Provide the [x, y] coordinate of the cell's center where the given text is located.  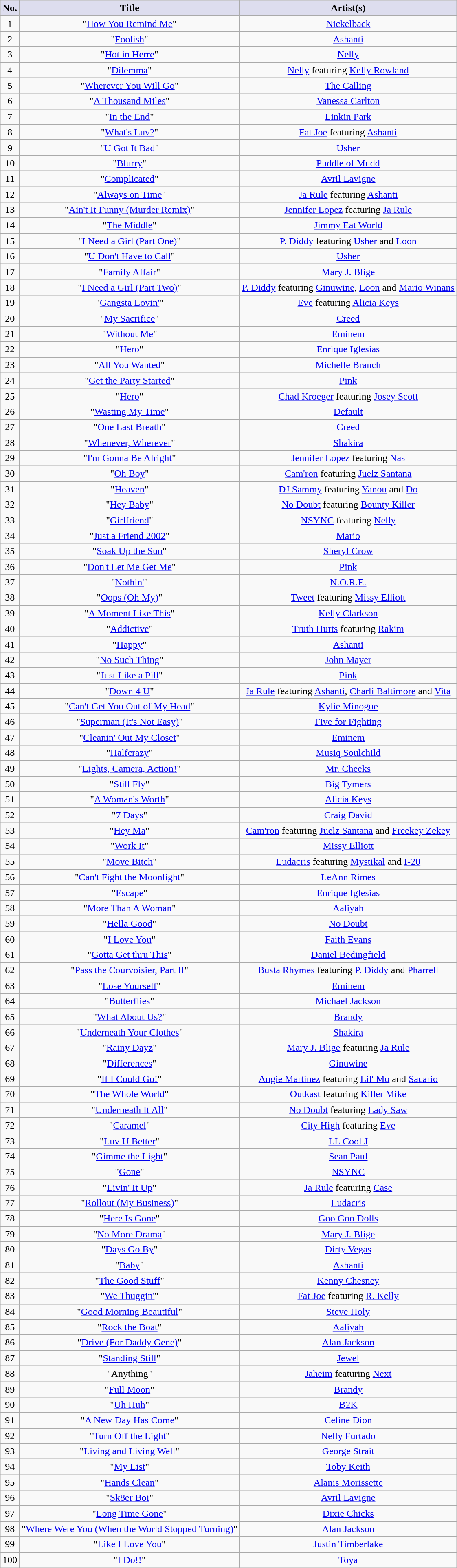
71 [10, 1110]
39 [10, 613]
26 [10, 411]
82 [10, 1281]
88 [10, 1374]
Toby Keith [348, 1467]
Artist(s) [348, 8]
49 [10, 769]
76 [10, 1188]
Michelle Branch [348, 365]
Five for Fighting [348, 722]
"Just a Friend 2002" [130, 536]
"Cleanin' Out My Closet" [130, 738]
"If I Could Go!" [130, 1079]
"Luv U Better" [130, 1141]
Jaheim featuring Next [348, 1374]
27 [10, 427]
34 [10, 536]
69 [10, 1079]
57 [10, 892]
Outkast featuring Killer Mike [348, 1094]
4 [10, 70]
"Blurry" [130, 163]
Busta Rhymes featuring P. Diddy and Pharrell [348, 970]
12 [10, 194]
99 [10, 1544]
"Pass the Courvoisier, Part II" [130, 970]
Alicia Keys [348, 799]
92 [10, 1435]
6 [10, 101]
"Full Moon" [130, 1389]
John Mayer [348, 660]
Ginuwine [348, 1063]
"Underneath Your Clothes" [130, 1032]
43 [10, 675]
Nelly Furtado [348, 1435]
3 [10, 55]
"A Thousand Miles" [130, 101]
"Escape" [130, 892]
Chad Kroeger featuring Josey Scott [348, 396]
"The Middle" [130, 225]
"Days Go By" [130, 1250]
"Gone" [130, 1172]
59 [10, 923]
13 [10, 210]
"My Sacrifice" [130, 318]
"Hey Ma" [130, 830]
100 [10, 1560]
47 [10, 738]
"The Good Stuff" [130, 1281]
"Baby" [130, 1265]
"One Last Breath" [130, 427]
"No Such Thing" [130, 660]
Ja Rule featuring Ashanti [348, 194]
10 [10, 163]
"Drive (For Daddy Gene)" [130, 1343]
38 [10, 598]
"Oops (Oh My)" [130, 598]
Jimmy Eat World [348, 225]
Title [130, 8]
"Whenever, Wherever" [130, 442]
"Heaven" [130, 489]
"In the End" [130, 117]
"Halfcrazy" [130, 753]
Truth Hurts featuring Rakim [348, 629]
24 [10, 380]
"Can't Get You Out of My Head" [130, 707]
"I Do!!" [130, 1560]
"Living and Living Well" [130, 1451]
Linkin Park [348, 117]
"I Love You" [130, 939]
Toya [348, 1560]
30 [10, 474]
33 [10, 520]
32 [10, 505]
"Hot in Herre" [130, 55]
"Livin' It Up" [130, 1188]
P. Diddy featuring Ginuwine, Loon and Mario Winans [348, 287]
"Without Me" [130, 334]
Ja Rule featuring Ashanti, Charli Baltimore and Vita [348, 691]
"Just Like a Pill" [130, 675]
61 [10, 955]
Jennifer Lopez featuring Ja Rule [348, 210]
96 [10, 1498]
1 [10, 24]
"Superman (It's Not Easy)" [130, 722]
B2K [348, 1405]
45 [10, 707]
Goo Goo Dolls [348, 1219]
Tweet featuring Missy Elliott [348, 598]
"No More Drama" [130, 1234]
"Rollout (My Business)" [130, 1203]
"Gotta Get thru This" [130, 955]
70 [10, 1094]
18 [10, 287]
42 [10, 660]
"Rainy Dayz" [130, 1048]
NSYNC [348, 1172]
7 [10, 117]
"Hella Good" [130, 923]
48 [10, 753]
5 [10, 86]
"Don't Let Me Get Me" [130, 567]
56 [10, 877]
35 [10, 551]
"A New Day Has Come" [130, 1420]
"Addictive" [130, 629]
"Like I Love You" [130, 1544]
Sheryl Crow [348, 551]
Justin Timberlake [348, 1544]
73 [10, 1141]
Big Tymers [348, 784]
"Hands Clean" [130, 1482]
31 [10, 489]
"I Need a Girl (Part Two)" [130, 287]
63 [10, 986]
14 [10, 225]
Celine Dion [348, 1420]
Daniel Bedingfield [348, 955]
84 [10, 1312]
P. Diddy featuring Usher and Loon [348, 241]
15 [10, 241]
9 [10, 148]
Jewel [348, 1358]
LL Cool J [348, 1141]
37 [10, 582]
"Move Bitch" [130, 861]
"Soak Up the Sun" [130, 551]
"Down 4 U" [130, 691]
No Doubt featuring Bounty Killer [348, 505]
"7 Days" [130, 815]
NSYNC featuring Nelly [348, 520]
LeAnn Rimes [348, 877]
66 [10, 1032]
51 [10, 799]
Default [348, 411]
"All You Wanted" [130, 365]
Ja Rule featuring Case [348, 1188]
"What About Us?" [130, 1017]
"U Don't Have to Call" [130, 256]
Puddle of Mudd [348, 163]
"Oh Boy" [130, 474]
Vanessa Carlton [348, 101]
11 [10, 179]
90 [10, 1405]
Craig David [348, 815]
"I'm Gonna Be Alright" [130, 458]
95 [10, 1482]
80 [10, 1250]
"Family Affair" [130, 272]
"Girlfriend" [130, 520]
Dixie Chicks [348, 1513]
Michael Jackson [348, 1001]
Nelly featuring Kelly Rowland [348, 70]
81 [10, 1265]
"Get the Party Started" [130, 380]
"More Than A Woman" [130, 908]
36 [10, 567]
78 [10, 1219]
Missy Elliott [348, 846]
Ludacris featuring Mystikal and I-20 [348, 861]
Eve featuring Alicia Keys [348, 303]
No Doubt featuring Lady Saw [348, 1110]
"Butterflies" [130, 1001]
"Where Were You (When the World Stopped Turning)" [130, 1529]
75 [10, 1172]
79 [10, 1234]
"Hey Baby" [130, 505]
72 [10, 1125]
Jennifer Lopez featuring Nas [348, 458]
Nelly [348, 55]
"Nothin'" [130, 582]
No Doubt [348, 923]
"Standing Still" [130, 1358]
97 [10, 1513]
"Dilemma" [130, 70]
Kelly Clarkson [348, 613]
"The Whole World" [130, 1094]
"Wherever You Will Go" [130, 86]
"Lights, Camera, Action!" [130, 769]
Angie Martinez featuring Lil' Mo and Sacario [348, 1079]
Nickelback [348, 24]
Steve Holy [348, 1312]
40 [10, 629]
21 [10, 334]
68 [10, 1063]
46 [10, 722]
Mary J. Blige featuring Ja Rule [348, 1048]
87 [10, 1358]
77 [10, 1203]
"Foolish" [130, 39]
"Work It" [130, 846]
83 [10, 1296]
52 [10, 815]
"Underneath It All" [130, 1110]
No. [10, 8]
86 [10, 1343]
16 [10, 256]
"U Got It Bad" [130, 148]
67 [10, 1048]
Faith Evans [348, 939]
"Complicated" [130, 179]
Mario [348, 536]
19 [10, 303]
"Anything" [130, 1374]
60 [10, 939]
2 [10, 39]
"Caramel" [130, 1125]
"A Moment Like This" [130, 613]
65 [10, 1017]
"How You Remind Me" [130, 24]
"Differences" [130, 1063]
"Always on Time" [130, 194]
Fat Joe featuring R. Kelly [348, 1296]
"Can't Fight the Moonlight" [130, 877]
DJ Sammy featuring Yanou and Do [348, 489]
53 [10, 830]
Mr. Cheeks [348, 769]
"Wasting My Time" [130, 411]
"Sk8er Boi" [130, 1498]
Cam'ron featuring Juelz Santana and Freekey Zekey [348, 830]
"Gangsta Lovin'" [130, 303]
74 [10, 1156]
Fat Joe featuring Ashanti [348, 132]
"Happy" [130, 644]
23 [10, 365]
"Uh Huh" [130, 1405]
"Ain't It Funny (Murder Remix)" [130, 210]
"Rock the Boat" [130, 1327]
20 [10, 318]
"Good Morning Beautiful" [130, 1312]
44 [10, 691]
89 [10, 1389]
"Turn Off the Light" [130, 1435]
"Gimme the Light" [130, 1156]
22 [10, 349]
94 [10, 1467]
Cam'ron featuring Juelz Santana [348, 474]
29 [10, 458]
41 [10, 644]
"What's Luv?" [130, 132]
98 [10, 1529]
25 [10, 396]
28 [10, 442]
"Lose Yourself" [130, 986]
N.O.R.E. [348, 582]
Sean Paul [348, 1156]
"Here Is Gone" [130, 1219]
City High featuring Eve [348, 1125]
64 [10, 1001]
Kenny Chesney [348, 1281]
62 [10, 970]
Ludacris [348, 1203]
George Strait [348, 1451]
Musiq Soulchild [348, 753]
93 [10, 1451]
50 [10, 784]
"Long Time Gone" [130, 1513]
85 [10, 1327]
Alanis Morissette [348, 1482]
"A Woman's Worth" [130, 799]
55 [10, 861]
Kylie Minogue [348, 707]
"I Need a Girl (Part One)" [130, 241]
"Still Fly" [130, 784]
"We Thuggin'" [130, 1296]
91 [10, 1420]
"My List" [130, 1467]
17 [10, 272]
The Calling [348, 86]
58 [10, 908]
8 [10, 132]
54 [10, 846]
Dirty Vegas [348, 1250]
